Extract the (x, y) coordinate from the center of the cell holding the provided text.  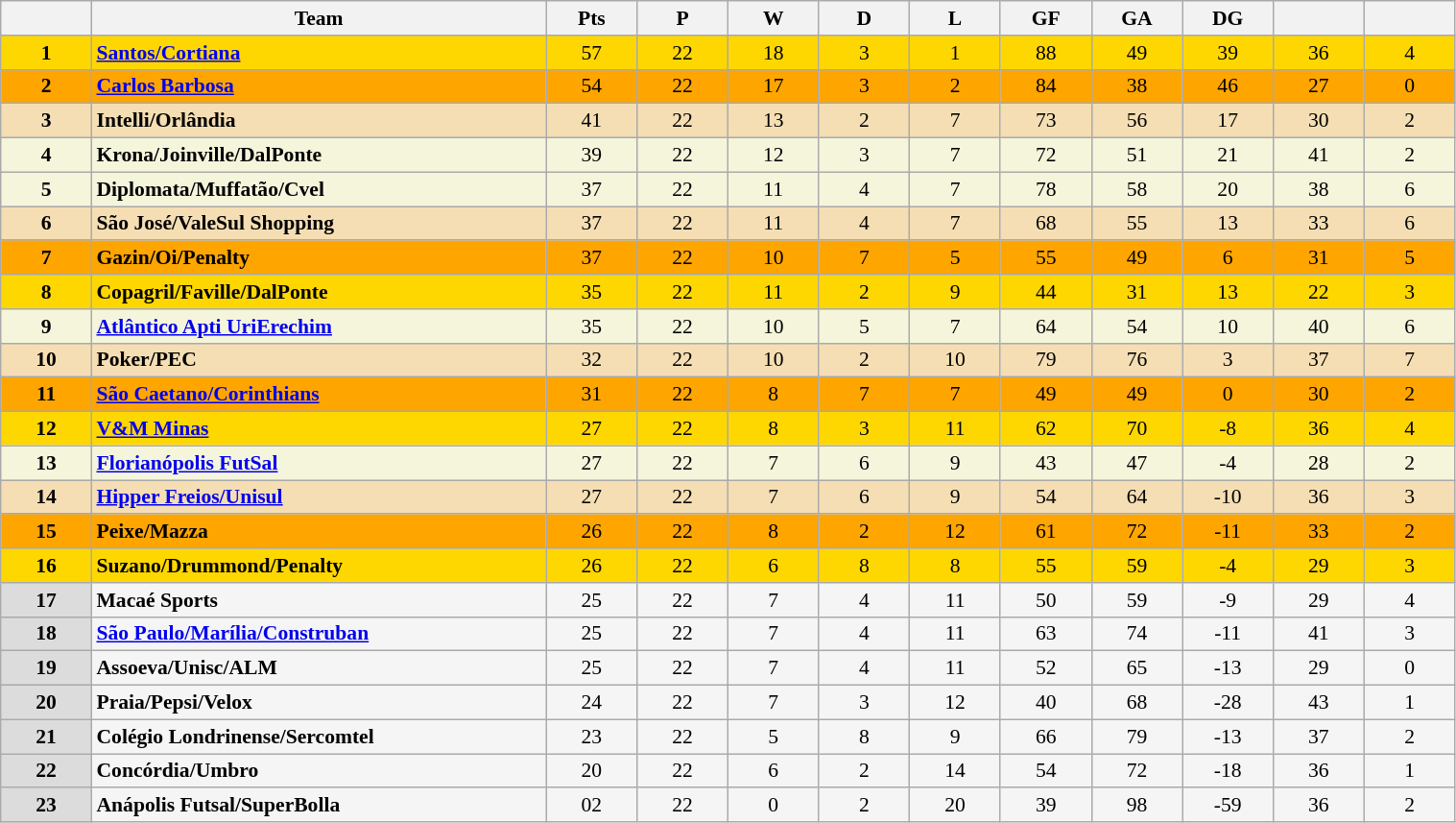
-59 (1229, 806)
São Paulo/Marília/Construban (319, 634)
-18 (1229, 771)
São José/ValeSul Shopping (319, 224)
Intelli/Orlândia (319, 121)
Concórdia/Umbro (319, 771)
84 (1046, 86)
Carlos Barbosa (319, 86)
GA (1136, 18)
78 (1046, 189)
Poker/PEC (319, 360)
46 (1229, 86)
24 (591, 703)
Pts (591, 18)
32 (591, 360)
Team (319, 18)
70 (1136, 429)
Praia/Pepsi/Velox (319, 703)
88 (1046, 53)
02 (591, 806)
Florianópolis FutSal (319, 463)
Copagril/Faville/DalPonte (319, 292)
GF (1046, 18)
65 (1136, 668)
Diplomata/Muffatão/Cvel (319, 189)
56 (1136, 121)
58 (1136, 189)
DG (1229, 18)
47 (1136, 463)
L (956, 18)
98 (1136, 806)
Krona/Joinville/DalPonte (319, 156)
52 (1046, 668)
Santos/Cortiana (319, 53)
63 (1046, 634)
-8 (1229, 429)
44 (1046, 292)
D (864, 18)
57 (591, 53)
P (683, 18)
66 (1046, 737)
Anápolis Futsal/SuperBolla (319, 806)
Gazin/Oi/Penalty (319, 258)
Colégio Londrinense/Sercomtel (319, 737)
62 (1046, 429)
Hipper Freios/Unisul (319, 497)
-10 (1229, 497)
São Caetano/Corinthians (319, 395)
W (774, 18)
76 (1136, 360)
Atlântico Apti UriErechim (319, 327)
Suzano/Drummond/Penalty (319, 566)
19 (46, 668)
Macaé Sports (319, 600)
V&M Minas (319, 429)
15 (46, 532)
73 (1046, 121)
16 (46, 566)
74 (1136, 634)
51 (1136, 156)
50 (1046, 600)
Assoeva/Unisc/ALM (319, 668)
-9 (1229, 600)
61 (1046, 532)
Peixe/Mazza (319, 532)
28 (1319, 463)
-28 (1229, 703)
